Find where the given text appears and provide that cell's center as (X, Y) coordinate. 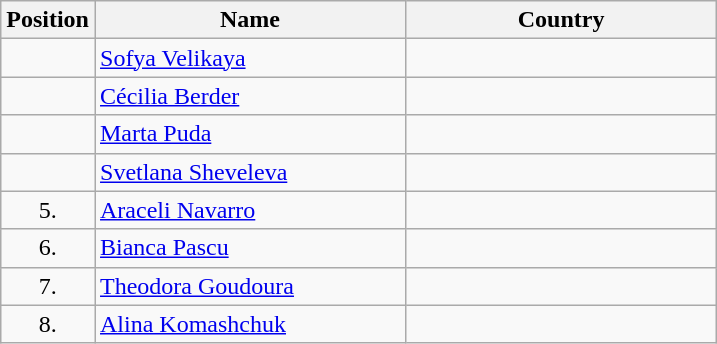
Theodora Goudoura (250, 286)
8. (48, 324)
Country (562, 20)
5. (48, 210)
Cécilia Berder (250, 96)
Name (250, 20)
Position (48, 20)
6. (48, 248)
Marta Puda (250, 134)
Araceli Navarro (250, 210)
Alina Komashchuk (250, 324)
7. (48, 286)
Bianca Pascu (250, 248)
Svetlana Sheveleva (250, 172)
Sofya Velikaya (250, 58)
